Return the (x, y) coordinate for the center point of the cell that contains the specified text.  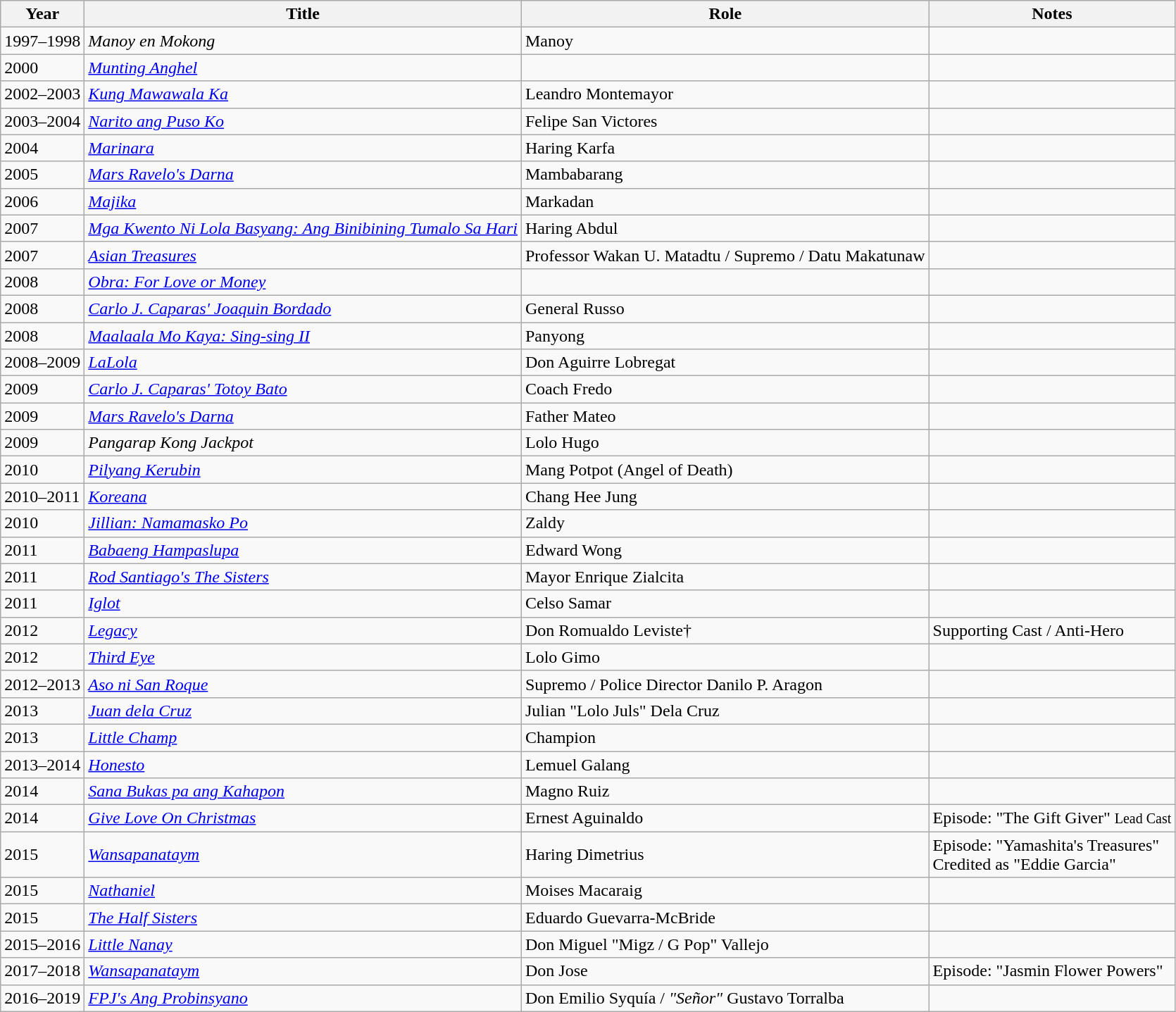
2006 (42, 201)
Edward Wong (725, 550)
Coach Fredo (725, 389)
Sana Bukas pa ang Kahapon (303, 792)
Supremo / Police Director Danilo P. Aragon (725, 684)
The Half Sisters (303, 918)
Mambabarang (725, 175)
Mang Potpot (Angel of Death) (725, 470)
Narito ang Puso Ko (303, 121)
Role (725, 14)
Lemuel Galang (725, 764)
Supporting Cast / Anti-Hero (1052, 630)
Aso ni San Roque (303, 684)
Don Emilio Syquía / "Señor" Gustavo Torralba (725, 998)
Legacy (303, 630)
Rod Santiago's The Sisters (303, 577)
Episode: "Yamashita's Treasures" Credited as "Eddie Garcia" (1052, 855)
Give Love On Christmas (303, 818)
Year (42, 14)
Leandro Montemayor (725, 94)
Little Nanay (303, 944)
Champion (725, 737)
Pangarap Kong Jackpot (303, 443)
Pilyang Kerubin (303, 470)
Third Eye (303, 657)
General Russo (725, 308)
Carlo J. Caparas' Joaquin Bordado (303, 308)
Manoy en Mokong (303, 41)
2005 (42, 175)
Don Aguirre Lobregat (725, 363)
Lolo Gimo (725, 657)
Julian "Lolo Juls" Dela Cruz (725, 711)
2012–2013 (42, 684)
Haring Abdul (725, 228)
Juan dela Cruz (303, 711)
Don Miguel "Migz / G Pop" Vallejo (725, 944)
Kung Mawawala Ka (303, 94)
Maalaala Mo Kaya: Sing-sing II (303, 336)
Babaeng Hampaslupa (303, 550)
Asian Treasures (303, 255)
2017–2018 (42, 971)
2010–2011 (42, 496)
Celso Samar (725, 604)
Don Romualdo Leviste† (725, 630)
2008–2009 (42, 363)
Obra: For Love or Money (303, 282)
Mga Kwento Ni Lola Basyang: Ang Binibining Tumalo Sa Hari (303, 228)
2002–2003 (42, 94)
Koreana (303, 496)
Notes (1052, 14)
Jillian: Namamasko Po (303, 523)
Don Jose (725, 971)
Magno Ruiz (725, 792)
2015–2016 (42, 944)
Title (303, 14)
Honesto (303, 764)
Father Mateo (725, 416)
Episode: "The Gift Giver" Lead Cast (1052, 818)
Professor Wakan U. Matadtu / Supremo / Datu Makatunaw (725, 255)
Majika (303, 201)
Little Champ (303, 737)
2013–2014 (42, 764)
Episode: "Jasmin Flower Powers" (1052, 971)
LaLola (303, 363)
Markadan (725, 201)
Munting Anghel (303, 68)
2016–2019 (42, 998)
Felipe San Victores (725, 121)
1997–1998 (42, 41)
Carlo J. Caparas' Totoy Bato (303, 389)
2003–2004 (42, 121)
2000 (42, 68)
Moises Macaraig (725, 891)
Haring Karfa (725, 148)
Haring Dimetrius (725, 855)
Lolo Hugo (725, 443)
Panyong (725, 336)
2004 (42, 148)
Iglot (303, 604)
FPJ's Ang Probinsyano (303, 998)
Mayor Enrique Zialcita (725, 577)
Manoy (725, 41)
Eduardo Guevarra-McBride (725, 918)
Marinara (303, 148)
Nathaniel (303, 891)
Chang Hee Jung (725, 496)
Zaldy (725, 523)
Ernest Aguinaldo (725, 818)
